Scan for the cell matching the given text and deliver its (X, Y) coordinate at center. 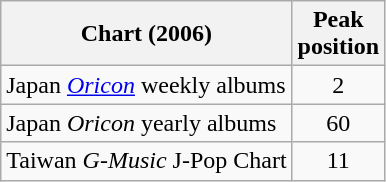
2 (338, 85)
11 (338, 161)
Peakposition (338, 34)
Taiwan G-Music J-Pop Chart (146, 161)
60 (338, 123)
Chart (2006) (146, 34)
Japan Oricon yearly albums (146, 123)
Japan Oricon weekly albums (146, 85)
